For the text-containing cell, return its midpoint in [x, y] coordinate format. 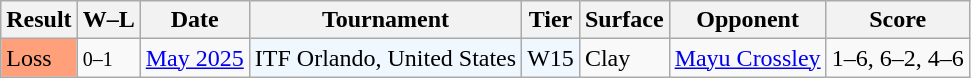
May 2025 [194, 58]
W–L [108, 20]
Tier [551, 20]
Surface [624, 20]
Opponent [748, 20]
Score [898, 20]
Tournament [385, 20]
Clay [624, 58]
Result [39, 20]
Mayu Crossley [748, 58]
W15 [551, 58]
1–6, 6–2, 4–6 [898, 58]
Loss [39, 58]
ITF Orlando, United States [385, 58]
0–1 [108, 58]
Date [194, 20]
